Extract the [x, y] coordinate from the center of the cell holding the provided text.  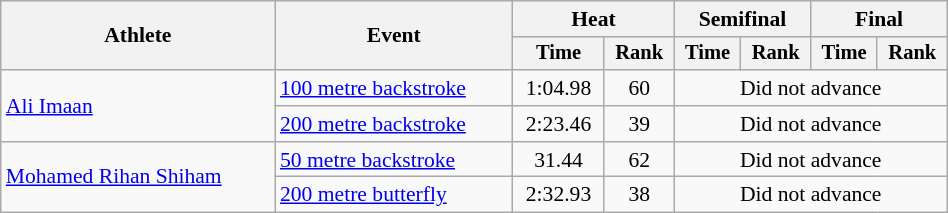
2:23.46 [559, 124]
39 [639, 124]
100 metre backstroke [394, 88]
62 [639, 160]
Ali Imaan [138, 106]
Event [394, 36]
Mohamed Rihan Shiham [138, 178]
50 metre backstroke [394, 160]
200 metre backstroke [394, 124]
1:04.98 [559, 88]
60 [639, 88]
Final [880, 19]
2:32.93 [559, 195]
31.44 [559, 160]
Heat [594, 19]
38 [639, 195]
200 metre butterfly [394, 195]
Athlete [138, 36]
Semifinal [742, 19]
